Return the [x, y] coordinate for the center point of the cell that contains the specified text.  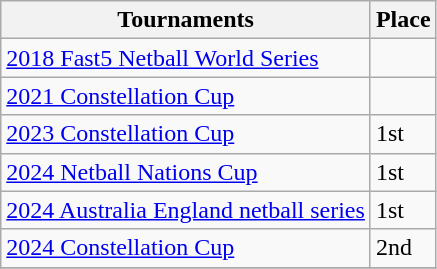
2023 Constellation Cup [186, 134]
2024 Australia England netball series [186, 210]
2nd [403, 248]
2024 Constellation Cup [186, 248]
Place [403, 20]
2024 Netball Nations Cup [186, 172]
2018 Fast5 Netball World Series [186, 58]
Tournaments [186, 20]
2021 Constellation Cup [186, 96]
